Detect which cell encompasses the target text, then output its (x, y) center coordinate. 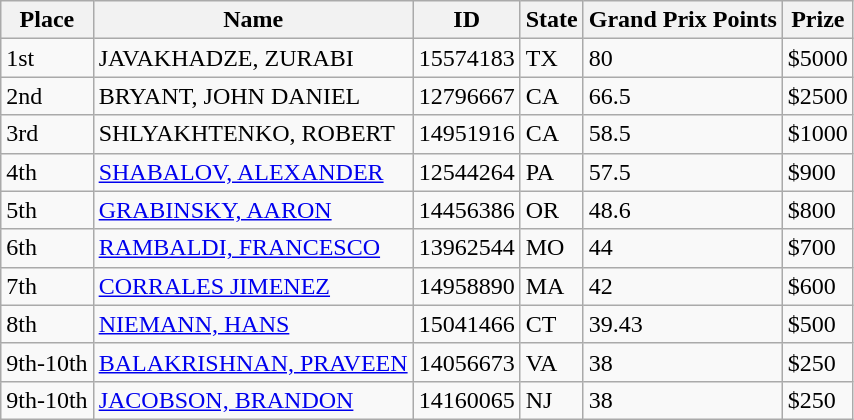
12544264 (466, 172)
TX (552, 58)
$600 (818, 286)
$500 (818, 324)
VA (552, 362)
42 (682, 286)
13962544 (466, 248)
MA (552, 286)
ID (466, 20)
State (552, 20)
14456386 (466, 210)
15041466 (466, 324)
SHLYAKHTENKO, ROBERT (253, 134)
SHABALOV, ALEXANDER (253, 172)
PA (552, 172)
39.43 (682, 324)
RAMBALDI, FRANCESCO (253, 248)
BRYANT, JOHN DANIEL (253, 96)
$1000 (818, 134)
44 (682, 248)
7th (47, 286)
14958890 (466, 286)
8th (47, 324)
Grand Prix Points (682, 20)
4th (47, 172)
12796667 (466, 96)
$800 (818, 210)
Prize (818, 20)
JACOBSON, BRANDON (253, 400)
14951916 (466, 134)
Place (47, 20)
OR (552, 210)
3rd (47, 134)
CT (552, 324)
15574183 (466, 58)
5th (47, 210)
58.5 (682, 134)
57.5 (682, 172)
MO (552, 248)
66.5 (682, 96)
CORRALES JIMENEZ (253, 286)
NIEMANN, HANS (253, 324)
1st (47, 58)
NJ (552, 400)
14160065 (466, 400)
$2500 (818, 96)
$900 (818, 172)
$5000 (818, 58)
JAVAKHADZE, ZURABI (253, 58)
48.6 (682, 210)
2nd (47, 96)
BALAKRISHNAN, PRAVEEN (253, 362)
GRABINSKY, AARON (253, 210)
$700 (818, 248)
Name (253, 20)
6th (47, 248)
14056673 (466, 362)
80 (682, 58)
